Capture the cell that displays the provided text and extract its [x, y] central coordinate. 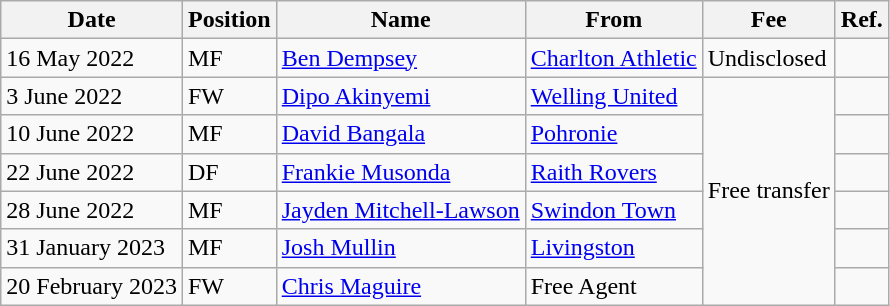
22 June 2022 [92, 172]
Josh Mullin [400, 248]
Charlton Athletic [614, 58]
20 February 2023 [92, 286]
Free transfer [768, 191]
31 January 2023 [92, 248]
Undisclosed [768, 58]
Chris Maguire [400, 286]
From [614, 20]
Jayden Mitchell-Lawson [400, 210]
Fee [768, 20]
Frankie Musonda [400, 172]
Date [92, 20]
Name [400, 20]
Ben Dempsey [400, 58]
16 May 2022 [92, 58]
Dipo Akinyemi [400, 96]
DF [229, 172]
Swindon Town [614, 210]
28 June 2022 [92, 210]
Ref. [862, 20]
Welling United [614, 96]
Position [229, 20]
Livingston [614, 248]
David Bangala [400, 134]
Pohronie [614, 134]
Free Agent [614, 286]
10 June 2022 [92, 134]
Raith Rovers [614, 172]
3 June 2022 [92, 96]
